Find where the given text appears and provide that cell's center as [x, y] coordinate. 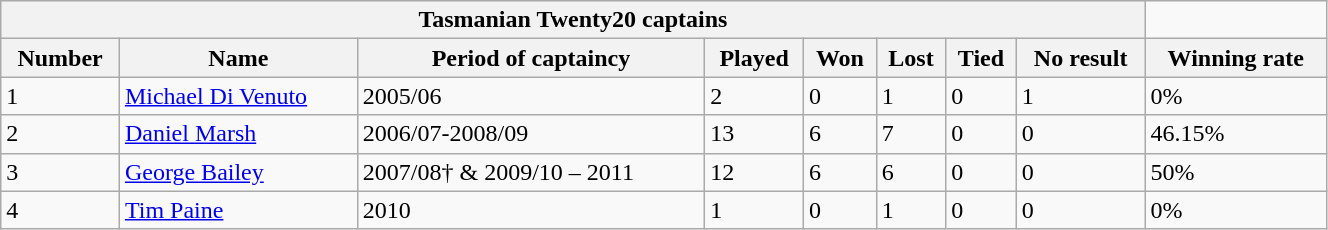
3 [60, 172]
4 [60, 210]
2006/07-2008/09 [530, 134]
Tied [982, 58]
No result [1080, 58]
Michael Di Venuto [238, 96]
2005/06 [530, 96]
2010 [530, 210]
Winning rate [1236, 58]
7 [910, 134]
Won [840, 58]
Tasmanian Twenty20 captains [573, 20]
Lost [910, 58]
12 [754, 172]
Played [754, 58]
50% [1236, 172]
Period of captaincy [530, 58]
46.15% [1236, 134]
Tim Paine [238, 210]
13 [754, 134]
Daniel Marsh [238, 134]
Number [60, 58]
Name [238, 58]
George Bailey [238, 172]
2007/08† & 2009/10 – 2011 [530, 172]
